Detect which cell encompasses the target text, then output its (X, Y) center coordinate. 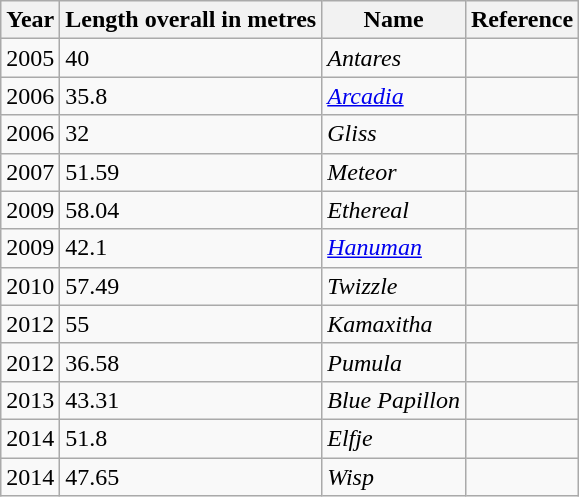
Twizzle (394, 286)
57.49 (191, 286)
51.59 (191, 172)
Blue Papillon (394, 400)
Length overall in metres (191, 20)
58.04 (191, 210)
Gliss (394, 134)
40 (191, 58)
32 (191, 134)
Antares (394, 58)
Name (394, 20)
Arcadia (394, 96)
2005 (30, 58)
Elfje (394, 438)
35.8 (191, 96)
Kamaxitha (394, 324)
42.1 (191, 248)
47.65 (191, 477)
Meteor (394, 172)
Wisp (394, 477)
Ethereal (394, 210)
36.58 (191, 362)
Hanuman (394, 248)
2010 (30, 286)
2007 (30, 172)
51.8 (191, 438)
55 (191, 324)
Pumula (394, 362)
Reference (522, 20)
43.31 (191, 400)
Year (30, 20)
2013 (30, 400)
